Output the [x, y] coordinate of the center of the cell containing the given text.  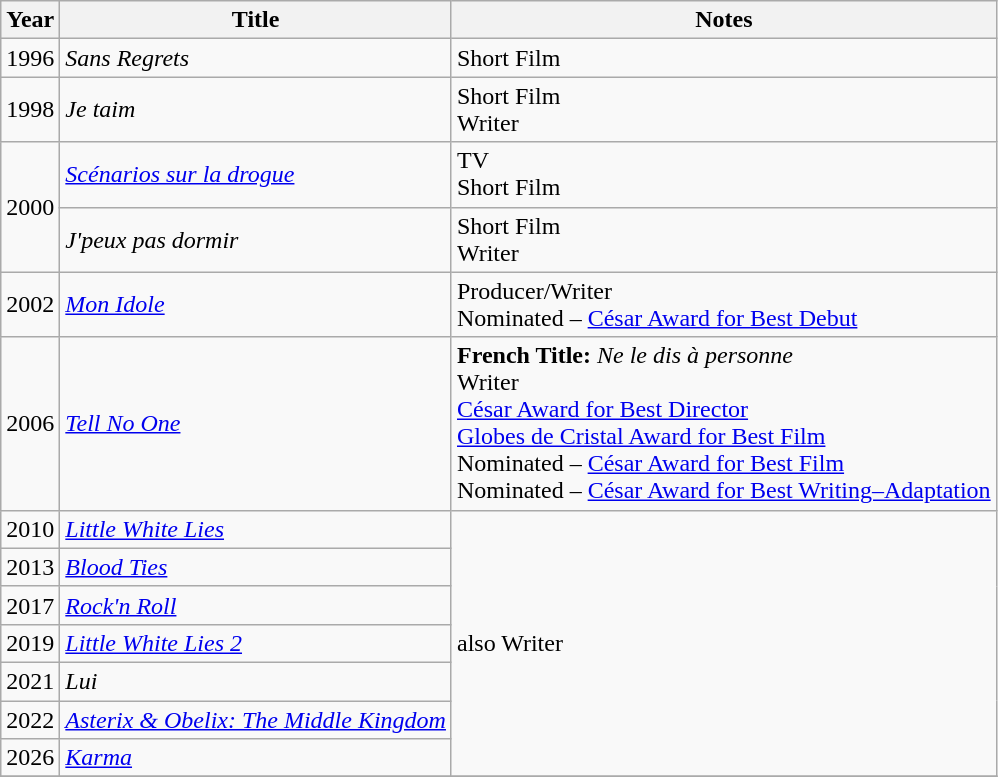
TVShort Film [724, 174]
Title [256, 20]
2013 [30, 567]
Year [30, 20]
Producer/WriterNominated – César Award for Best Debut [724, 304]
Blood Ties [256, 567]
2017 [30, 605]
2002 [30, 304]
2010 [30, 529]
2022 [30, 719]
2019 [30, 643]
Tell No One [256, 424]
2021 [30, 681]
Little White Lies 2 [256, 643]
Short Film [724, 58]
Lui [256, 681]
Karma [256, 758]
also Writer [724, 643]
1998 [30, 110]
Mon Idole [256, 304]
Little White Lies [256, 529]
2026 [30, 758]
Notes [724, 20]
Rock'n Roll [256, 605]
Sans Regrets [256, 58]
1996 [30, 58]
Asterix & Obelix: The Middle Kingdom [256, 719]
J'peux pas dormir [256, 240]
2000 [30, 207]
Scénarios sur la drogue [256, 174]
2006 [30, 424]
Je taim [256, 110]
